Return [x, y] of the center of cell containing provided text 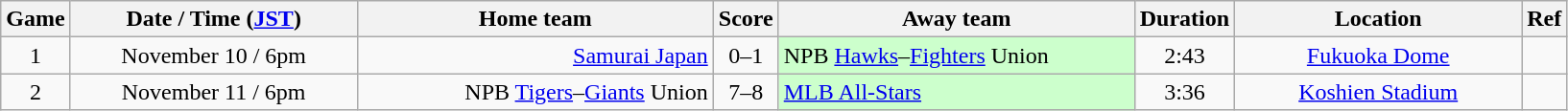
Away team [956, 19]
November 10 / 6pm [213, 55]
Home team [535, 19]
Samurai Japan [535, 55]
7–8 [746, 92]
Date / Time (JST) [213, 19]
Fukuoka Dome [1378, 55]
Duration [1184, 19]
2 [36, 92]
Game [36, 19]
NPB Hawks–Fighters Union [956, 55]
MLB All-Stars [956, 92]
1 [36, 55]
2:43 [1184, 55]
Score [746, 19]
Location [1378, 19]
Ref [1545, 19]
3:36 [1184, 92]
NPB Tigers–Giants Union [535, 92]
November 11 / 6pm [213, 92]
Koshien Stadium [1378, 92]
0–1 [746, 55]
